From the cell containing the given text, extract its center point as (x, y) coordinate. 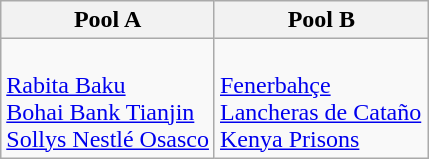
Pool A (108, 20)
Fenerbahçe Lancheras de Cataño Kenya Prisons (321, 98)
Rabita Baku Bohai Bank Tianjin Sollys Nestlé Osasco (108, 98)
Pool B (321, 20)
